Extract the [x, y] coordinate from the center of the cell holding the provided text.  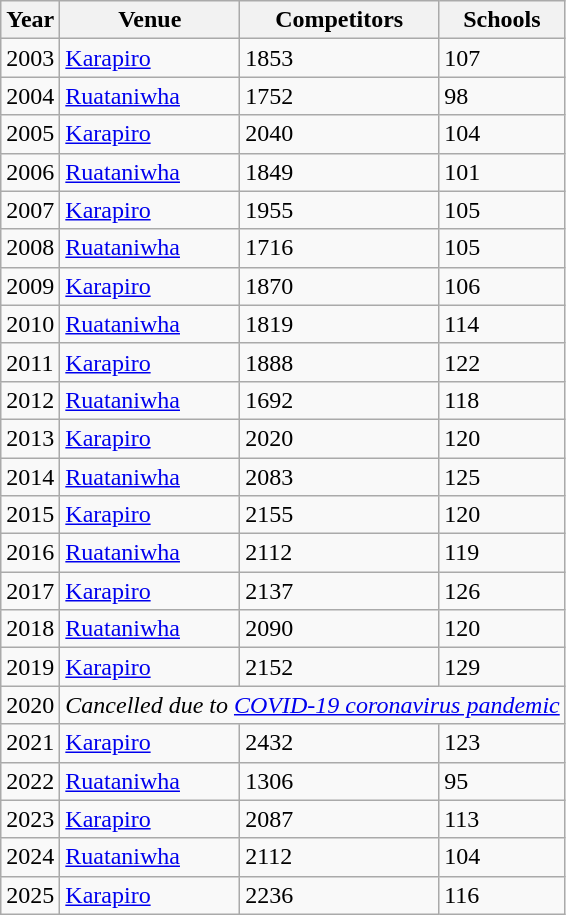
Venue [150, 20]
2005 [30, 134]
2019 [30, 667]
116 [502, 895]
Cancelled due to COVID-19 coronavirus pandemic [312, 705]
2013 [30, 438]
2137 [340, 591]
2040 [340, 134]
122 [502, 362]
2087 [340, 819]
119 [502, 553]
2015 [30, 515]
107 [502, 58]
2025 [30, 895]
2016 [30, 553]
123 [502, 743]
2432 [340, 743]
106 [502, 286]
2022 [30, 781]
2007 [30, 210]
2023 [30, 819]
1752 [340, 96]
95 [502, 781]
2006 [30, 172]
2024 [30, 857]
2012 [30, 400]
2003 [30, 58]
2083 [340, 477]
1870 [340, 286]
Year [30, 20]
2008 [30, 248]
1888 [340, 362]
2155 [340, 515]
129 [502, 667]
1306 [340, 781]
125 [502, 477]
1692 [340, 400]
114 [502, 324]
1955 [340, 210]
2018 [30, 629]
Schools [502, 20]
2152 [340, 667]
101 [502, 172]
2021 [30, 743]
Competitors [340, 20]
1819 [340, 324]
113 [502, 819]
98 [502, 96]
1853 [340, 58]
2009 [30, 286]
2017 [30, 591]
2014 [30, 477]
118 [502, 400]
2236 [340, 895]
2010 [30, 324]
126 [502, 591]
1716 [340, 248]
2011 [30, 362]
2090 [340, 629]
2004 [30, 96]
1849 [340, 172]
